Return [x, y] of the center of cell containing provided text 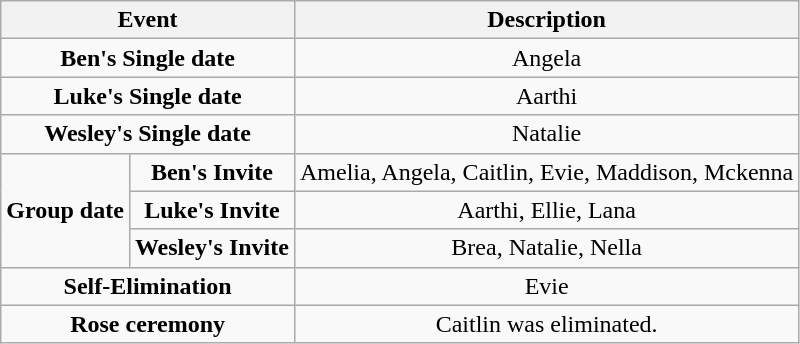
Self-Elimination [148, 286]
Rose ceremony [148, 324]
Description [546, 20]
Caitlin was eliminated. [546, 324]
Wesley's Single date [148, 134]
Natalie [546, 134]
Luke's Invite [212, 210]
Event [148, 20]
Wesley's Invite [212, 248]
Luke's Single date [148, 96]
Aarthi [546, 96]
Group date [66, 210]
Ben's Single date [148, 58]
Angela [546, 58]
Aarthi, Ellie, Lana [546, 210]
Ben's Invite [212, 172]
Brea, Natalie, Nella [546, 248]
Amelia, Angela, Caitlin, Evie, Maddison, Mckenna [546, 172]
Evie [546, 286]
